Pinpoint the cell where the given text exists, returning its [X, Y] midpoint coordinate. 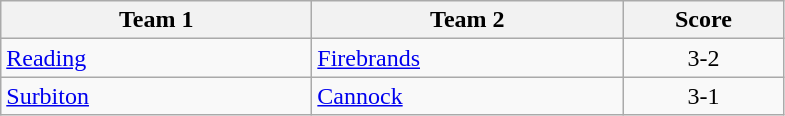
Firebrands [468, 58]
Team 1 [156, 20]
Surbiton [156, 96]
3-2 [704, 58]
Reading [156, 58]
Cannock [468, 96]
Team 2 [468, 20]
Score [704, 20]
3-1 [704, 96]
